For the text-containing cell, return its midpoint in (X, Y) coordinate format. 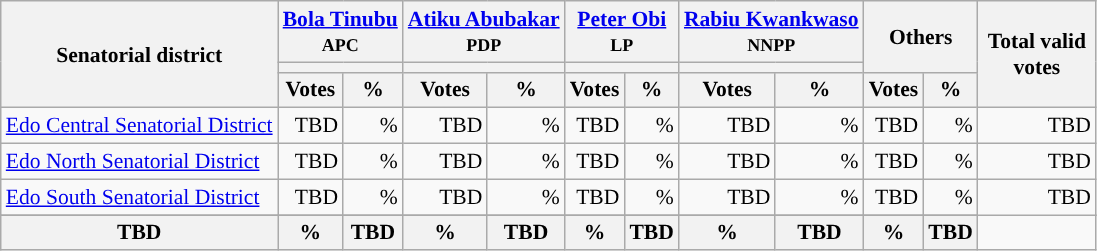
Senatorial district (140, 54)
Atiku AbubakarPDP (484, 32)
Edo North Senatorial District (140, 162)
Bola TinubuAPC (340, 32)
Others (921, 36)
Edo South Senatorial District (140, 197)
Total valid votes (1037, 54)
Edo Central Senatorial District (140, 126)
Peter ObiLP (622, 32)
Rabiu KwankwasoNNPP (772, 32)
